Find where the given text appears and provide that cell's center as (X, Y) coordinate. 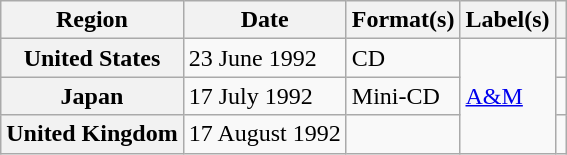
United Kingdom (92, 134)
CD (403, 58)
United States (92, 58)
17 August 1992 (264, 134)
Date (264, 20)
A&M (508, 96)
Format(s) (403, 20)
Japan (92, 96)
Label(s) (508, 20)
Mini-CD (403, 96)
Region (92, 20)
23 June 1992 (264, 58)
17 July 1992 (264, 96)
